Extract the [x, y] coordinate from the center of the cell holding the provided text.  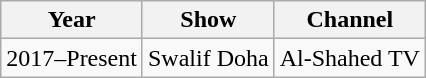
Year [72, 20]
Channel [350, 20]
Show [208, 20]
Al-Shahed TV [350, 58]
Swalif Doha [208, 58]
2017–Present [72, 58]
